Determine the [x, y] coordinate at the center of the cell enclosing the given text.  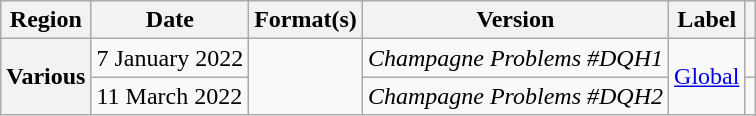
11 March 2022 [170, 96]
Format(s) [306, 20]
Various [46, 77]
Date [170, 20]
7 January 2022 [170, 58]
Version [515, 20]
Global [707, 77]
Region [46, 20]
Label [707, 20]
Champagne Problems #DQH1 [515, 58]
Champagne Problems #DQH2 [515, 96]
